Extract the [X, Y] coordinate from the center of the cell holding the provided text.  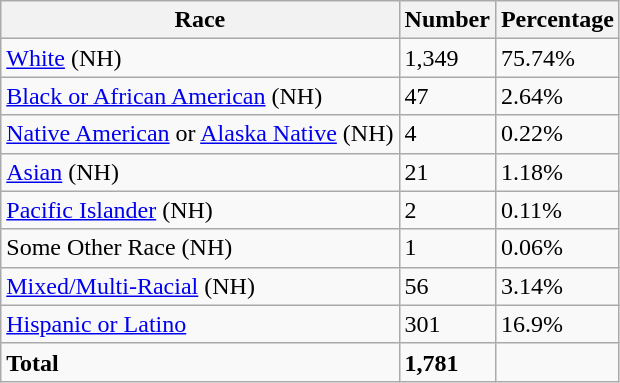
75.74% [557, 58]
21 [447, 172]
Race [200, 20]
Black or African American (NH) [200, 96]
47 [447, 96]
Pacific Islander (NH) [200, 210]
White (NH) [200, 58]
Hispanic or Latino [200, 324]
2.64% [557, 96]
1,349 [447, 58]
1.18% [557, 172]
1 [447, 248]
Total [200, 362]
Number [447, 20]
56 [447, 286]
4 [447, 134]
16.9% [557, 324]
0.11% [557, 210]
301 [447, 324]
Native American or Alaska Native (NH) [200, 134]
2 [447, 210]
Asian (NH) [200, 172]
1,781 [447, 362]
3.14% [557, 286]
0.06% [557, 248]
Percentage [557, 20]
0.22% [557, 134]
Mixed/Multi-Racial (NH) [200, 286]
Some Other Race (NH) [200, 248]
